Return the [x, y] coordinate for the center point of the cell that contains the specified text.  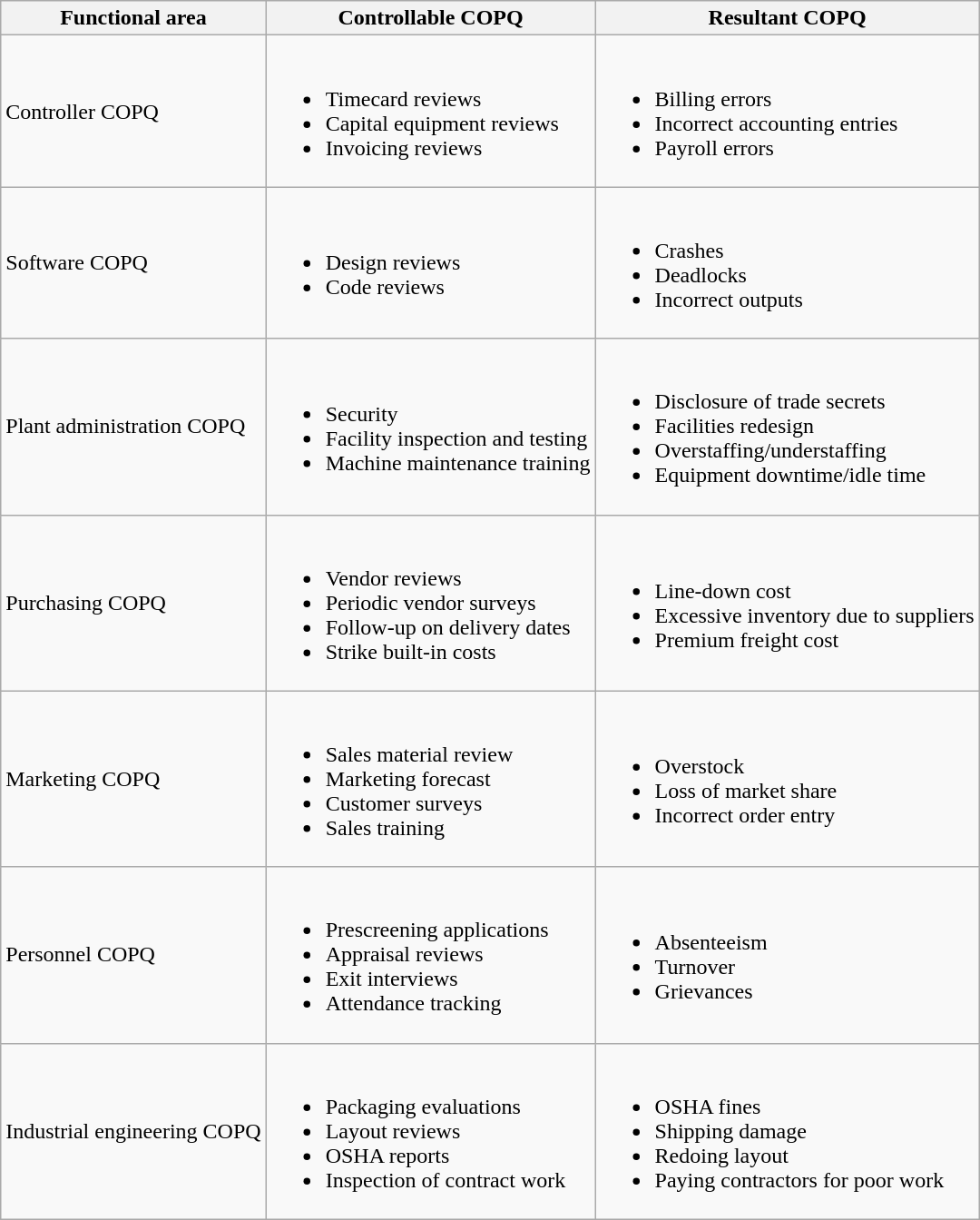
Billing errorsIncorrect accounting entriesPayroll errors [788, 111]
Plant administration COPQ [133, 427]
Resultant COPQ [788, 18]
Controllable COPQ [430, 18]
Sales material reviewMarketing forecastCustomer surveysSales training [430, 779]
Vendor reviewsPeriodic vendor surveysFollow-up on delivery datesStrike built-in costs [430, 603]
Prescreening applicationsAppraisal reviewsExit interviewsAttendance tracking [430, 955]
Functional area [133, 18]
SecurityFacility inspection and testingMachine maintenance training [430, 427]
CrashesDeadlocksIncorrect outputs [788, 263]
Packaging evaluationsLayout reviewsOSHA reportsInspection of contract work [430, 1131]
Design reviewsCode reviews [430, 263]
Timecard reviewsCapital equipment reviewsInvoicing reviews [430, 111]
Controller COPQ [133, 111]
Purchasing COPQ [133, 603]
Industrial engineering COPQ [133, 1131]
Software COPQ [133, 263]
Disclosure of trade secretsFacilities redesignOverstaffing/understaffingEquipment downtime/idle time [788, 427]
OSHA finesShipping damageRedoing layoutPaying contractors for poor work [788, 1131]
OverstockLoss of market shareIncorrect order entry [788, 779]
AbsenteeismTurnoverGrievances [788, 955]
Marketing COPQ [133, 779]
Line-down costExcessive inventory due to suppliersPremium freight cost [788, 603]
Personnel COPQ [133, 955]
